For the text-containing cell, return its midpoint in (x, y) coordinate format. 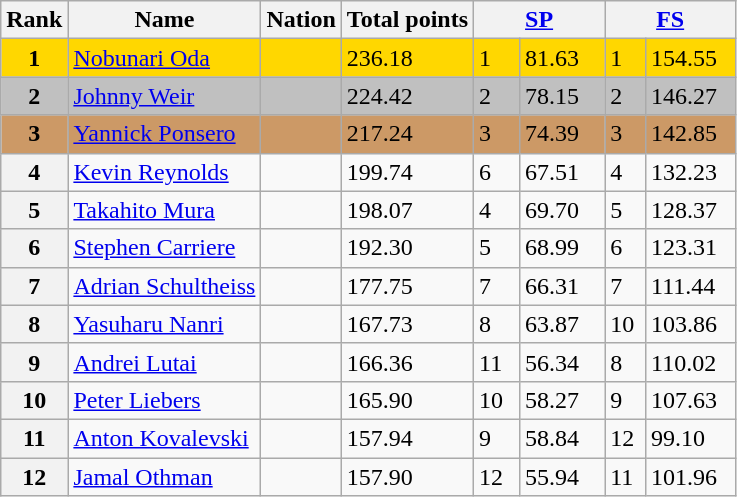
236.18 (407, 58)
55.94 (562, 477)
154.55 (691, 58)
Yannick Ponsero (164, 134)
Anton Kovalevski (164, 438)
63.87 (562, 324)
157.94 (407, 438)
Total points (407, 20)
146.27 (691, 96)
Rank (34, 20)
58.84 (562, 438)
224.42 (407, 96)
56.34 (562, 362)
Andrei Lutai (164, 362)
Stephen Carriere (164, 248)
Johnny Weir (164, 96)
Nation (301, 20)
58.27 (562, 400)
167.73 (407, 324)
107.63 (691, 400)
198.07 (407, 210)
166.36 (407, 362)
111.44 (691, 286)
199.74 (407, 172)
99.10 (691, 438)
Jamal Othman (164, 477)
74.39 (562, 134)
68.99 (562, 248)
Nobunari Oda (164, 58)
192.30 (407, 248)
177.75 (407, 286)
SP (540, 20)
67.51 (562, 172)
128.37 (691, 210)
Yasuharu Nanri (164, 324)
Kevin Reynolds (164, 172)
217.24 (407, 134)
Takahito Mura (164, 210)
165.90 (407, 400)
101.96 (691, 477)
66.31 (562, 286)
78.15 (562, 96)
Name (164, 20)
132.23 (691, 172)
142.85 (691, 134)
103.86 (691, 324)
110.02 (691, 362)
Peter Liebers (164, 400)
81.63 (562, 58)
Adrian Schultheiss (164, 286)
157.90 (407, 477)
123.31 (691, 248)
FS (670, 20)
69.70 (562, 210)
